Find where the given text appears and provide that cell's center as [x, y] coordinate. 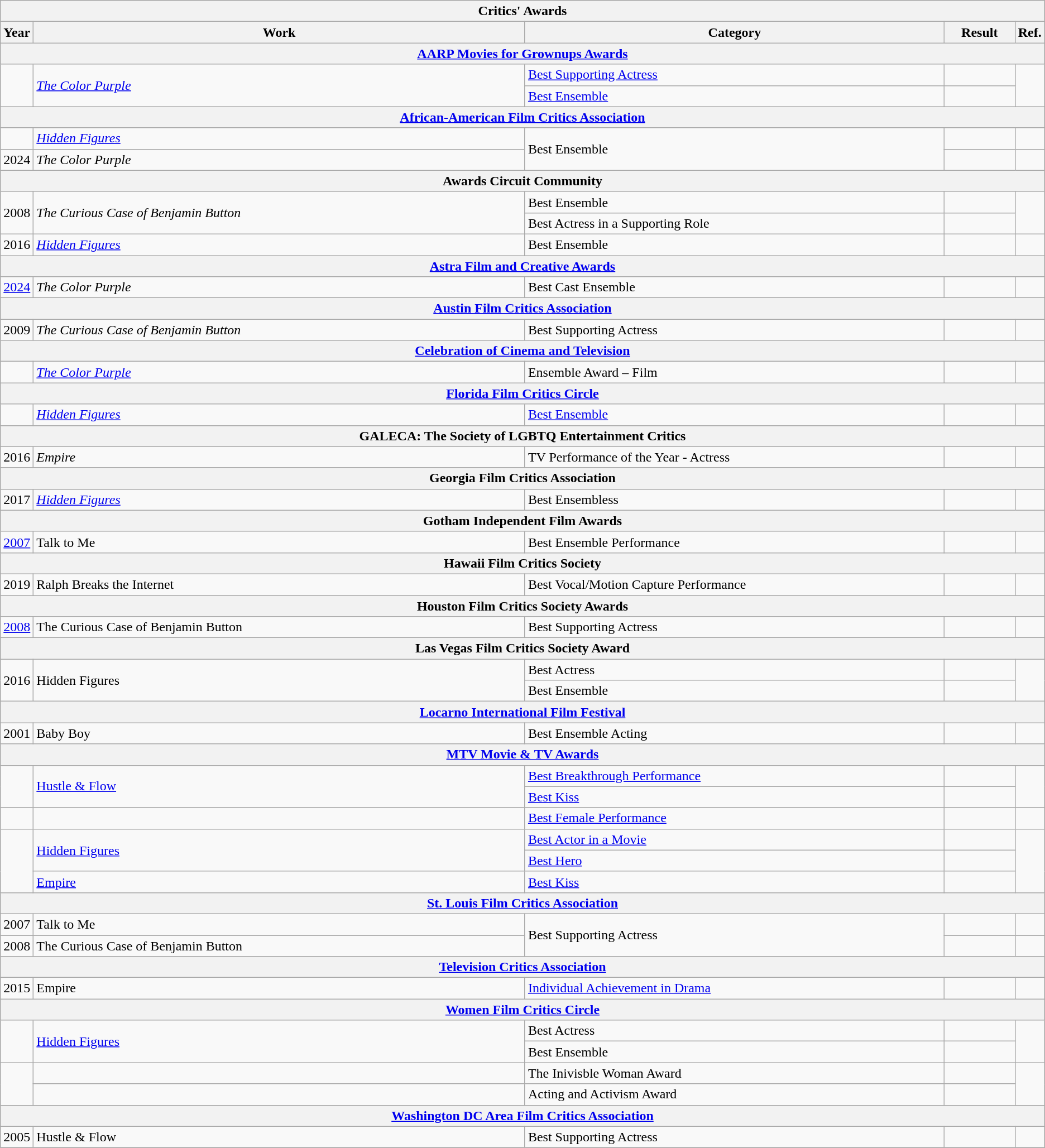
Individual Achievement in Drama [735, 988]
2005 [17, 1137]
Ref. [1029, 32]
Locarno International Film Festival [522, 712]
St. Louis Film Critics Association [522, 903]
Acting and Activism Award [735, 1094]
Category [735, 32]
Hawaii Film Critics Society [522, 563]
Las Vegas Film Critics Society Award [522, 649]
Best Cast Ensemble [735, 287]
Celebration of Cinema and Television [522, 351]
Best Ensembless [735, 499]
2017 [17, 499]
Best Ensemble Performance [735, 542]
Best Actor in a Movie [735, 839]
Best Breakthrough Performance [735, 776]
Awards Circuit Community [522, 181]
Washington DC Area Film Critics Association [522, 1116]
Ralph Breaks the Internet [279, 584]
2019 [17, 584]
Astra Film and Creative Awards [522, 266]
GALECA: The Society of LGBTQ Entertainment Critics [522, 436]
Work [279, 32]
Best Vocal/Motion Capture Performance [735, 584]
Ensemble Award – Film [735, 372]
Austin Film Critics Association [522, 309]
The Inivisble Woman Award [735, 1073]
2001 [17, 733]
Georgia Film Critics Association [522, 478]
Gotham Independent Film Awards [522, 521]
Florida Film Critics Circle [522, 393]
MTV Movie & TV Awards [522, 755]
Women Film Critics Circle [522, 1010]
2015 [17, 988]
AARP Movies for Grownups Awards [522, 54]
Critics' Awards [522, 11]
Television Critics Association [522, 967]
TV Performance of the Year - Actress [735, 457]
Result [979, 32]
Houston Film Critics Society Awards [522, 606]
Best Female Performance [735, 818]
Best Hero [735, 861]
2009 [17, 330]
Year [17, 32]
African-American Film Critics Association [522, 117]
Best Actress in a Supporting Role [735, 223]
Best Ensemble Acting [735, 733]
Baby Boy [279, 733]
